Locate the cell with the specified text and output its (X, Y) center coordinate. 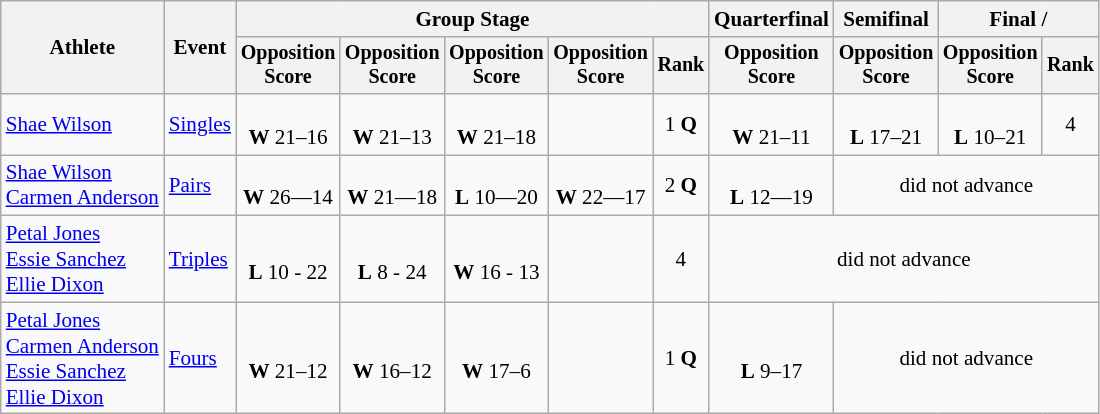
L 8 - 24 (392, 259)
Semifinal (886, 18)
W 16 - 13 (496, 259)
Quarterfinal (772, 18)
W 21–16 (288, 124)
Singles (200, 124)
Group Stage (472, 18)
2 Q (681, 186)
W 21–11 (772, 124)
W 21―18 (392, 186)
Pairs (200, 186)
W 21–18 (496, 124)
L 10 - 22 (288, 259)
L 12―19 (772, 186)
Petal JonesEssie SanchezEllie Dixon (82, 259)
Shae WilsonCarmen Anderson (82, 186)
Triples (200, 259)
W 26―14 (288, 186)
W 21–13 (392, 124)
Shae Wilson (82, 124)
W 17–6 (496, 358)
W 16–12 (392, 358)
L 9–17 (772, 358)
Event (200, 48)
L 17–21 (886, 124)
W 21–12 (288, 358)
Athlete (82, 48)
Petal JonesCarmen AndersonEssie SanchezEllie Dixon (82, 358)
L 10–21 (990, 124)
L 10―20 (496, 186)
Fours (200, 358)
W 22―17 (601, 186)
Final / (1018, 18)
